Identify which cell holds the provided text, then report its (X, Y) central coordinate. 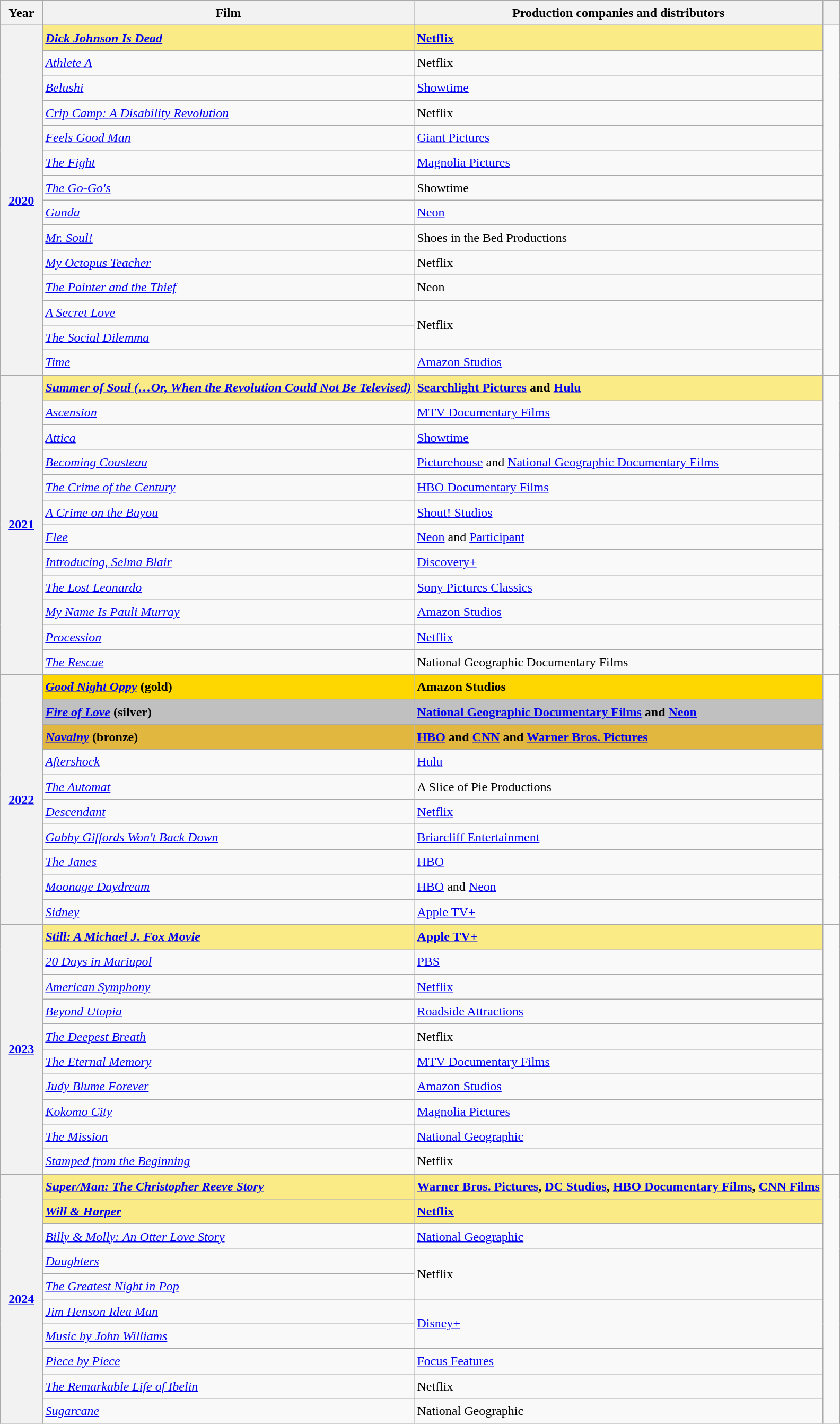
Descendant (228, 812)
Production companies and distributors (618, 13)
Introducing, Selma Blair (228, 562)
Navalny (bronze) (228, 737)
Athlete A (228, 63)
The Go-Go's (228, 188)
Disney+ (618, 1324)
Gabby Giffords Won't Back Down (228, 837)
Hulu (618, 762)
Belushi (228, 88)
HBO Documentary Films (618, 487)
American Symphony (228, 987)
My Octopus Teacher (228, 262)
Crip Camp: A Disability Revolution (228, 112)
Gunda (228, 212)
The Mission (228, 1136)
Beyond Utopia (228, 1011)
The Greatest Night in Pop (228, 1286)
Sony Pictures Classics (618, 587)
Fire of Love (silver) (228, 712)
The Remarkable Life of Ibelin (228, 1386)
Music by John Williams (228, 1336)
Piece by Piece (228, 1361)
20 Days in Mariupol (228, 961)
Moonage Daydream (228, 887)
Picturehouse and National Geographic Documentary Films (618, 463)
Feels Good Man (228, 138)
Procession (228, 637)
Stamped from the Beginning (228, 1162)
Ascension (228, 413)
Roadside Attractions (618, 1011)
National Geographic Documentary Films (618, 662)
The Painter and the Thief (228, 288)
PBS (618, 961)
HBO and CNN and Warner Bros. Pictures (618, 737)
2021 (21, 525)
The Automat (228, 787)
National Geographic Documentary Films and Neon (618, 712)
Jim Henson Idea Man (228, 1312)
Shoes in the Bed Productions (618, 238)
Sugarcane (228, 1411)
Summer of Soul (…Or, When the Revolution Could Not Be Televised) (228, 387)
The Janes (228, 862)
Flee (228, 537)
2024 (21, 1299)
2022 (21, 799)
A Secret Love (228, 313)
HBO and Neon (618, 887)
Briarcliff Entertainment (618, 837)
Giant Pictures (618, 138)
Film (228, 13)
Time (228, 363)
The Rescue (228, 662)
Kokomo City (228, 1112)
Super/Man: The Christopher Reeve Story (228, 1186)
Discovery+ (618, 562)
Billy & Molly: An Otter Love Story (228, 1236)
The Lost Leonardo (228, 587)
The Crime of the Century (228, 487)
Shout! Studios (618, 513)
Judy Blume Forever (228, 1087)
Neon and Participant (618, 537)
2020 (21, 201)
Attica (228, 437)
Focus Features (618, 1361)
2023 (21, 1049)
Becoming Cousteau (228, 463)
Still: A Michael J. Fox Movie (228, 937)
Daughters (228, 1262)
A Slice of Pie Productions (618, 787)
The Social Dilemma (228, 337)
Year (21, 13)
Sidney (228, 911)
A Crime on the Bayou (228, 513)
HBO (618, 862)
Will & Harper (228, 1212)
Searchlight Pictures and Hulu (618, 387)
Warner Bros. Pictures, DC Studios, HBO Documentary Films, CNN Films (618, 1186)
Aftershock (228, 762)
The Deepest Breath (228, 1037)
Dick Johnson Is Dead (228, 38)
The Eternal Memory (228, 1061)
Good Night Oppy (gold) (228, 687)
My Name Is Pauli Murray (228, 612)
Mr. Soul! (228, 238)
The Fight (228, 162)
